Identify which cell holds the provided text, then report its [x, y] central coordinate. 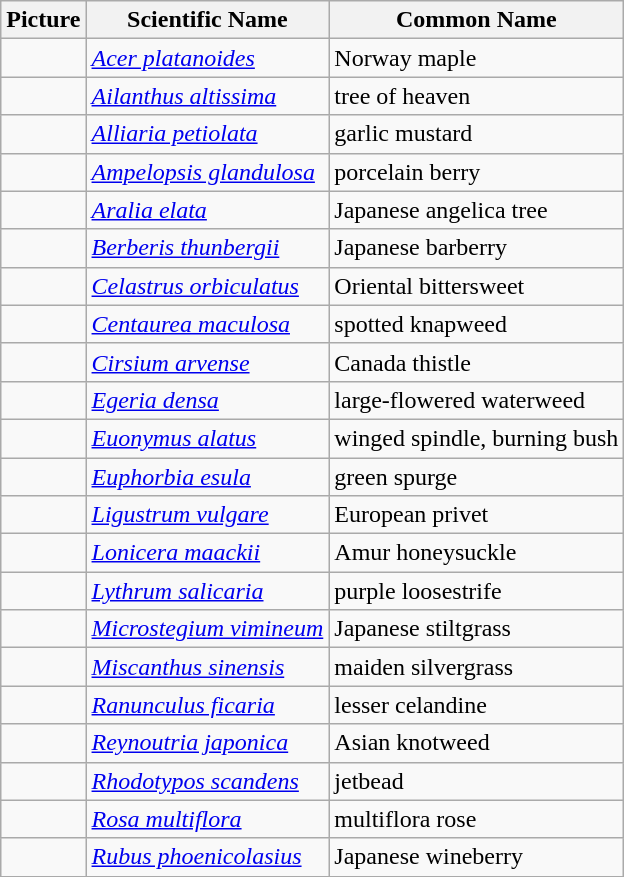
jetbead [476, 781]
Euonymus alatus [208, 438]
Lythrum salicaria [208, 591]
Lonicera maackii [208, 553]
Rosa multiflora [208, 819]
Rhodotypos scandens [208, 781]
Centaurea maculosa [208, 324]
Japanese wineberry [476, 857]
Picture [44, 20]
multiflora rose [476, 819]
Common Name [476, 20]
tree of heaven [476, 96]
Miscanthus sinensis [208, 667]
Microstegium vimineum [208, 629]
lesser celandine [476, 705]
European privet [476, 515]
Asian knotweed [476, 743]
Ampelopsis glandulosa [208, 172]
Scientific Name [208, 20]
Reynoutria japonica [208, 743]
Japanese angelica tree [476, 210]
Egeria densa [208, 400]
spotted knapweed [476, 324]
Canada thistle [476, 362]
Norway maple [476, 58]
Ranunculus ficaria [208, 705]
large-flowered waterweed [476, 400]
purple loosestrife [476, 591]
Oriental bittersweet [476, 286]
maiden silvergrass [476, 667]
green spurge [476, 477]
Alliaria petiolata [208, 134]
Cirsium arvense [208, 362]
Japanese stiltgrass [476, 629]
Ailanthus altissima [208, 96]
Euphorbia esula [208, 477]
Celastrus orbiculatus [208, 286]
porcelain berry [476, 172]
garlic mustard [476, 134]
Berberis thunbergii [208, 248]
Ligustrum vulgare [208, 515]
Acer platanoides [208, 58]
Japanese barberry [476, 248]
Aralia elata [208, 210]
winged spindle, burning bush [476, 438]
Amur honeysuckle [476, 553]
Rubus phoenicolasius [208, 857]
